Find where the given text appears and provide that cell's center as [X, Y] coordinate. 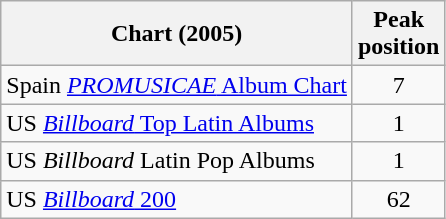
62 [398, 199]
Peakposition [398, 34]
Spain PROMUSICAE Album Chart [177, 85]
US Billboard Top Latin Albums [177, 123]
US Billboard 200 [177, 199]
7 [398, 85]
US Billboard Latin Pop Albums [177, 161]
Chart (2005) [177, 34]
